For the text-containing cell, return its midpoint in (x, y) coordinate format. 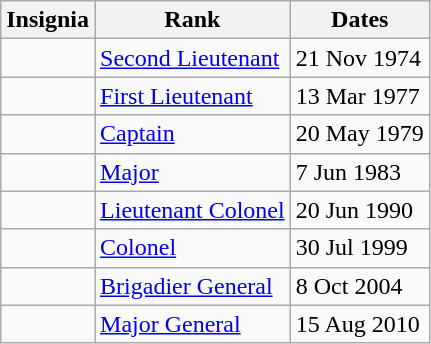
Major (193, 172)
Captain (193, 134)
Insignia (48, 20)
Lieutenant Colonel (193, 210)
30 Jul 1999 (360, 248)
21 Nov 1974 (360, 58)
13 Mar 1977 (360, 96)
Dates (360, 20)
15 Aug 2010 (360, 324)
20 Jun 1990 (360, 210)
Major General (193, 324)
8 Oct 2004 (360, 286)
Rank (193, 20)
20 May 1979 (360, 134)
7 Jun 1983 (360, 172)
First Lieutenant (193, 96)
Second Lieutenant (193, 58)
Colonel (193, 248)
Brigadier General (193, 286)
